Determine the [X, Y] coordinate at the center of the cell enclosing the given text.  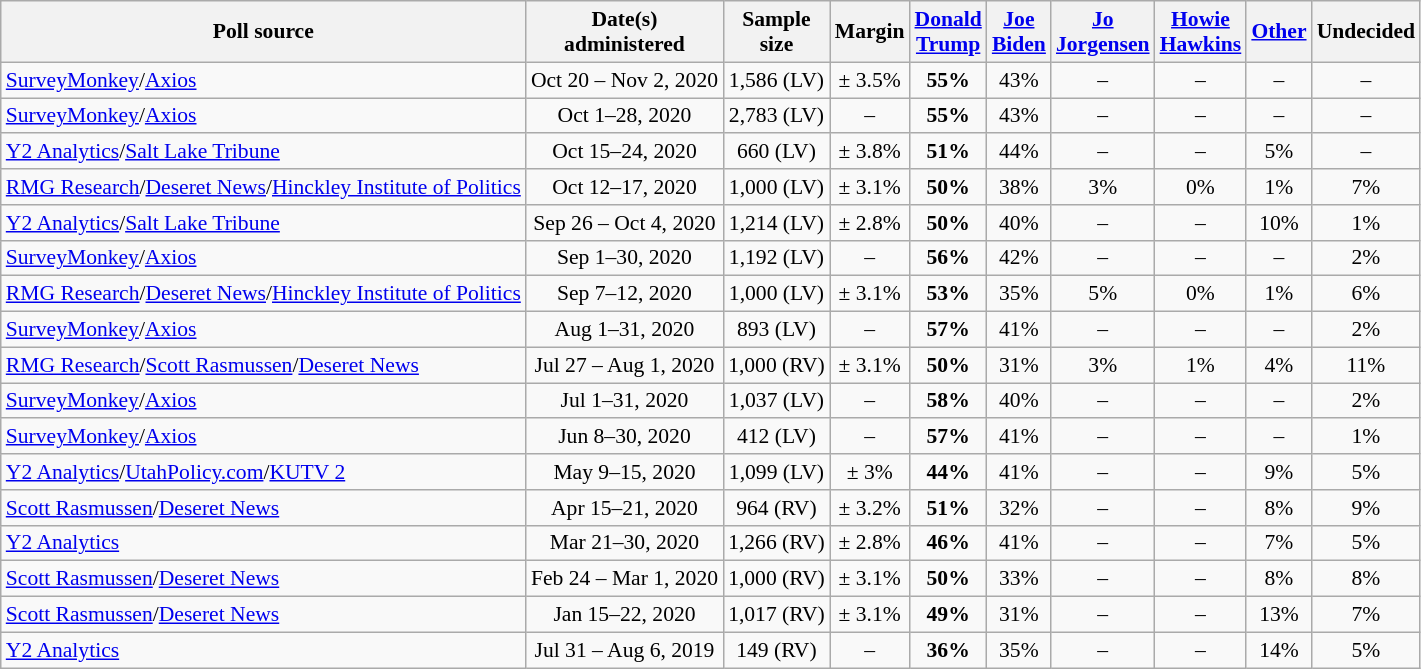
Apr 15–21, 2020 [624, 508]
DonaldTrump [948, 32]
42% [1019, 258]
33% [1019, 579]
14% [1278, 650]
JoJorgensen [1103, 32]
Sep 1–30, 2020 [624, 258]
Undecided [1366, 32]
1,214 (LV) [776, 223]
964 (RV) [776, 508]
Oct 1–28, 2020 [624, 116]
58% [948, 401]
46% [948, 543]
10% [1278, 223]
Sep 26 – Oct 4, 2020 [624, 223]
38% [1019, 187]
Mar 21–30, 2020 [624, 543]
± 3.5% [870, 80]
660 (LV) [776, 152]
Jun 8–30, 2020 [624, 437]
6% [1366, 294]
1,192 (LV) [776, 258]
Oct 20 – Nov 2, 2020 [624, 80]
Poll source [264, 32]
Samplesize [776, 32]
Jul 1–31, 2020 [624, 401]
1,266 (RV) [776, 543]
Margin [870, 32]
1,017 (RV) [776, 615]
1,586 (LV) [776, 80]
± 3.2% [870, 508]
Sep 7–12, 2020 [624, 294]
2,783 (LV) [776, 116]
53% [948, 294]
± 3% [870, 472]
893 (LV) [776, 330]
RMG Research/Scott Rasmussen/Deseret News [264, 365]
Oct 15–24, 2020 [624, 152]
JoeBiden [1019, 32]
Feb 24 – Mar 1, 2020 [624, 579]
13% [1278, 615]
56% [948, 258]
4% [1278, 365]
± 3.8% [870, 152]
Jul 31 – Aug 6, 2019 [624, 650]
Date(s)administered [624, 32]
Other [1278, 32]
49% [948, 615]
1,037 (LV) [776, 401]
Jul 27 – Aug 1, 2020 [624, 365]
HowieHawkins [1201, 32]
32% [1019, 508]
Aug 1–31, 2020 [624, 330]
Oct 12–17, 2020 [624, 187]
412 (LV) [776, 437]
Jan 15–22, 2020 [624, 615]
1,099 (LV) [776, 472]
149 (RV) [776, 650]
May 9–15, 2020 [624, 472]
Y2 Analytics/UtahPolicy.com/KUTV 2 [264, 472]
11% [1366, 365]
36% [948, 650]
